Provide the [x, y] coordinate of the cell's center where the given text is located.  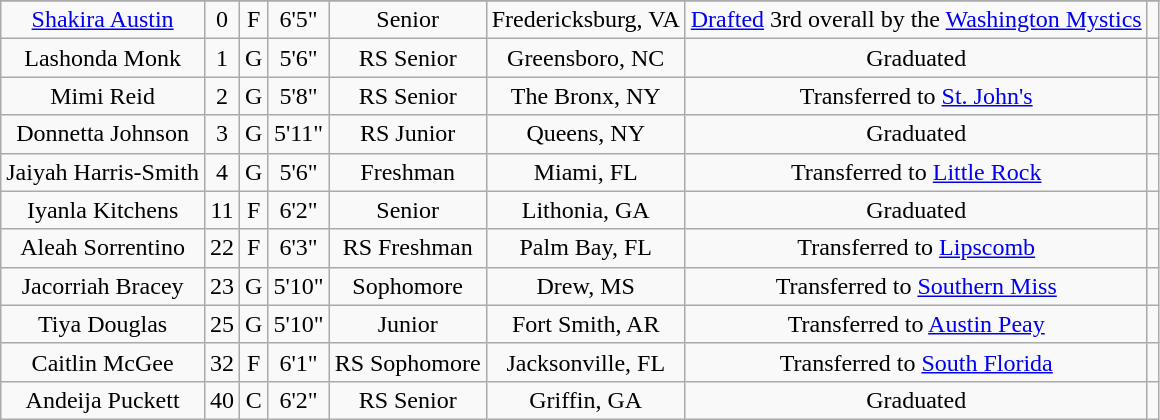
Lithonia, GA [586, 210]
Drafted 3rd overall by the Washington Mystics [916, 20]
4 [222, 172]
Transferred to Austin Peay [916, 324]
Transferred to Little Rock [916, 172]
2 [222, 96]
Mimi Reid [103, 96]
Queens, NY [586, 134]
6'1" [298, 362]
Fort Smith, AR [586, 324]
Transferred to St. John's [916, 96]
1 [222, 58]
Andeija Puckett [103, 400]
0 [222, 20]
Shakira Austin [103, 20]
Iyanla Kitchens [103, 210]
Lashonda Monk [103, 58]
Aleah Sorrentino [103, 248]
Palm Bay, FL [586, 248]
22 [222, 248]
6'3" [298, 248]
25 [222, 324]
C [254, 400]
Tiya Douglas [103, 324]
Sophomore [408, 286]
Fredericksburg, VA [586, 20]
Junior [408, 324]
Jacksonville, FL [586, 362]
Jaiyah Harris-Smith [103, 172]
RS Freshman [408, 248]
Jacorriah Bracey [103, 286]
5'8" [298, 96]
6'5" [298, 20]
Griffin, GA [586, 400]
23 [222, 286]
Transferred to South Florida [916, 362]
32 [222, 362]
Transferred to Lipscomb [916, 248]
RS Junior [408, 134]
The Bronx, NY [586, 96]
40 [222, 400]
Drew, MS [586, 286]
RS Sophomore [408, 362]
Freshman [408, 172]
5'11" [298, 134]
Donnetta Johnson [103, 134]
Miami, FL [586, 172]
Greensboro, NC [586, 58]
11 [222, 210]
Caitlin McGee [103, 362]
Transferred to Southern Miss [916, 286]
3 [222, 134]
